Locate the cell with the specified text and output its [X, Y] center coordinate. 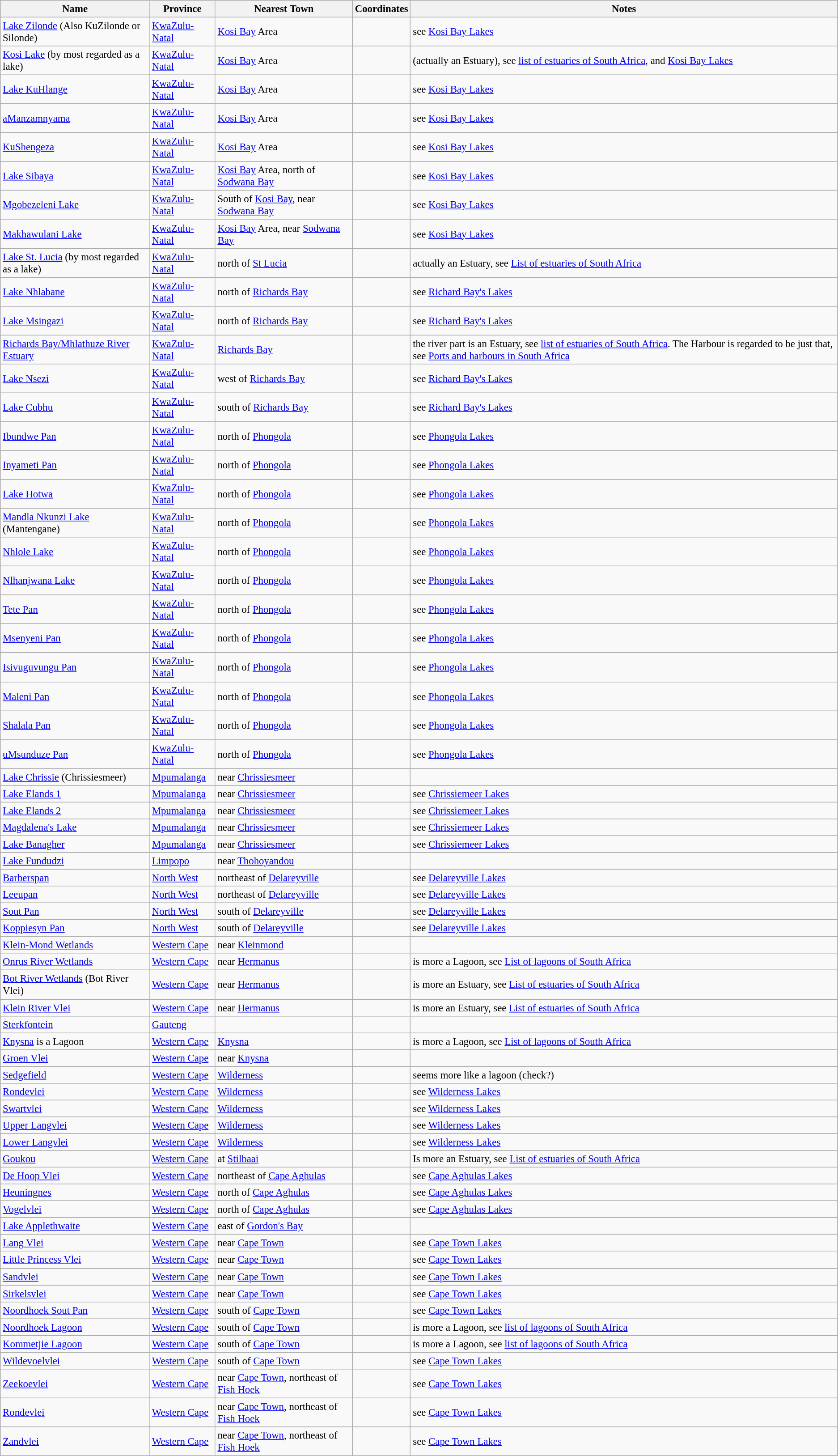
Maleni Pan [75, 696]
Kommetjie Lagoon [75, 1344]
Bot River Wetlands (Bot River Vlei) [75, 985]
South of Kosi Bay, near Sodwana Bay [284, 205]
Notes [624, 9]
Lake Nhlabane [75, 292]
near Kleinmond [284, 945]
west of Richards Bay [284, 378]
Lake Elands 2 [75, 811]
Mgobezeleni Lake [75, 205]
Nlhanjwana Lake [75, 581]
Richards Bay/Mhlathuze River Estuary [75, 350]
Coordinates [381, 9]
Inyameti Pan [75, 465]
actually an Estuary, see List of estuaries of South Africa [624, 263]
Lake Nsezi [75, 378]
Magdalena's Lake [75, 828]
Lower Langvlei [75, 1142]
east of Gordon's Bay [284, 1226]
Lake Fundudzi [75, 861]
near Knysna [284, 1058]
Noordhoek Lagoon [75, 1327]
Knysna is a Lagoon [75, 1041]
(actually an Estuary), see list of estuaries of South Africa, and Kosi Bay Lakes [624, 61]
Kosi Bay Area, north of Sodwana Bay [284, 176]
Mandla Nkunzi Lake (Mantengane) [75, 523]
Zandvlei [75, 1441]
Lake St. Lucia (by most regarded as a lake) [75, 263]
Ibundwe Pan [75, 437]
Groen Vlei [75, 1058]
the river part is an Estuary, see list of estuaries of South Africa. The Harbour is regarded to be just that, see Ports and harbours in South Africa [624, 350]
Upper Langvlei [75, 1125]
Msenyeni Pan [75, 639]
at Stilbaai [284, 1159]
Lake Msingazi [75, 320]
Lake Elands 1 [75, 794]
aManzamnyama [75, 118]
Lake Chrissie (Chrissiesmeer) [75, 777]
seems more like a lagoon (check?) [624, 1075]
Name [75, 9]
Limpopo [182, 861]
Wildevoelvlei [75, 1361]
Lake Banagher [75, 844]
Nearest Town [284, 9]
Lake Sibaya [75, 176]
uMsunduze Pan [75, 754]
Shalala Pan [75, 726]
northeast of Cape Aghulas [284, 1176]
Sout Pan [75, 912]
Sterkfontein [75, 1024]
Tete Pan [75, 609]
Is more an Estuary, see List of estuaries of South Africa [624, 1159]
KuShengeza [75, 148]
Sandvlei [75, 1277]
Sirkelsvlei [75, 1294]
near Thohoyandou [284, 861]
Isivuguvungu Pan [75, 667]
Kosi Lake (by most regarded as a lake) [75, 61]
Zeekoevlei [75, 1384]
De Hoop Vlei [75, 1176]
Lang Vlei [75, 1243]
south of Richards Bay [284, 407]
Little Princess Vlei [75, 1260]
Vogelvlei [75, 1210]
Richards Bay [284, 350]
Lake Applethwaite [75, 1226]
Lake KuHlange [75, 89]
Swartvlei [75, 1108]
Lake Cubhu [75, 407]
Leeupan [75, 895]
Makhawulani Lake [75, 234]
Kosi Bay Area, near Sodwana Bay [284, 234]
Heuningnes [75, 1193]
Klein River Vlei [75, 1008]
Barberspan [75, 878]
Goukou [75, 1159]
Noordhoek Sout Pan [75, 1310]
Onrus River Wetlands [75, 962]
Lake Hotwa [75, 494]
Knysna [284, 1041]
Koppiesyn Pan [75, 928]
Lake Zilonde (Also KuZilonde or Silonde) [75, 32]
Province [182, 9]
Klein-Mond Wetlands [75, 945]
Nhlole Lake [75, 552]
Sedgefield [75, 1075]
Gauteng [182, 1024]
north of St Lucia [284, 263]
